For the text-containing cell, return its midpoint in [X, Y] coordinate format. 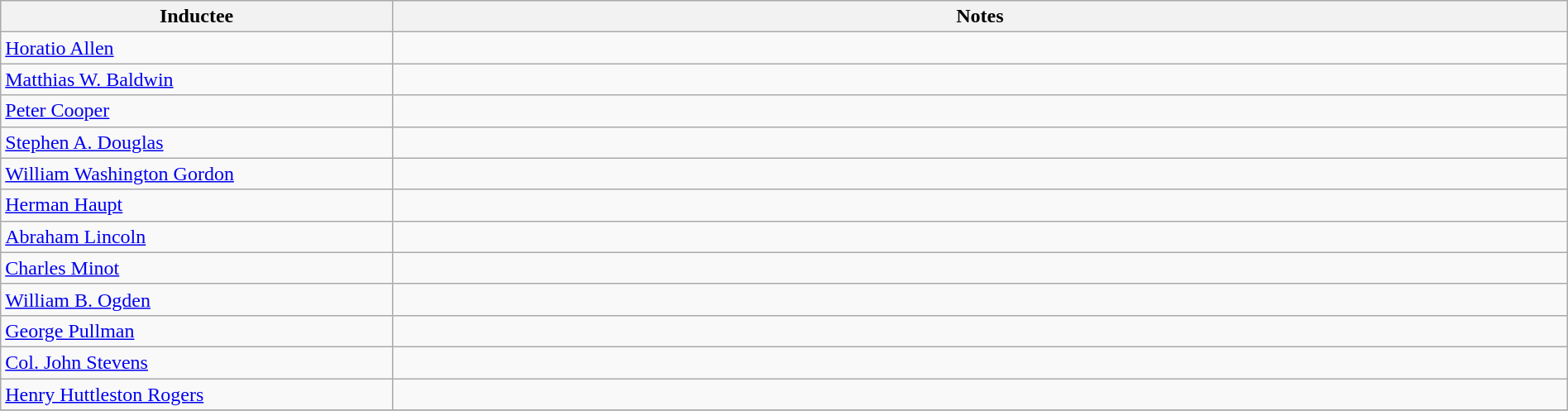
Col. John Stevens [197, 362]
Charles Minot [197, 268]
Herman Haupt [197, 205]
George Pullman [197, 331]
Peter Cooper [197, 111]
Abraham Lincoln [197, 237]
Inductee [197, 17]
William B. Ogden [197, 299]
William Washington Gordon [197, 174]
Notes [979, 17]
Matthias W. Baldwin [197, 79]
Horatio Allen [197, 48]
Henry Huttleston Rogers [197, 394]
Stephen A. Douglas [197, 142]
